For the text-containing cell, return its midpoint in (x, y) coordinate format. 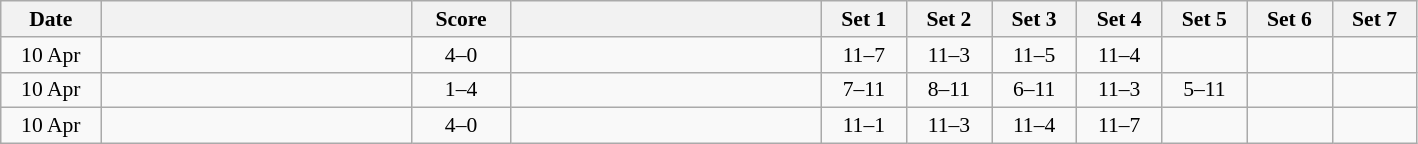
Set 6 (1290, 19)
11–1 (864, 126)
7–11 (864, 90)
Set 7 (1374, 19)
8–11 (948, 90)
6–11 (1034, 90)
11–5 (1034, 55)
Set 1 (864, 19)
1–4 (461, 90)
Set 2 (948, 19)
Date (51, 19)
Set 5 (1204, 19)
5–11 (1204, 90)
Set 4 (1120, 19)
Score (461, 19)
Set 3 (1034, 19)
